Detect which cell encompasses the target text, then output its (X, Y) center coordinate. 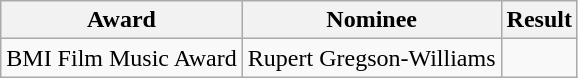
Nominee (372, 20)
Award (122, 20)
Result (539, 20)
Rupert Gregson-Williams (372, 58)
BMI Film Music Award (122, 58)
